Identify which cell holds the provided text, then report its [X, Y] central coordinate. 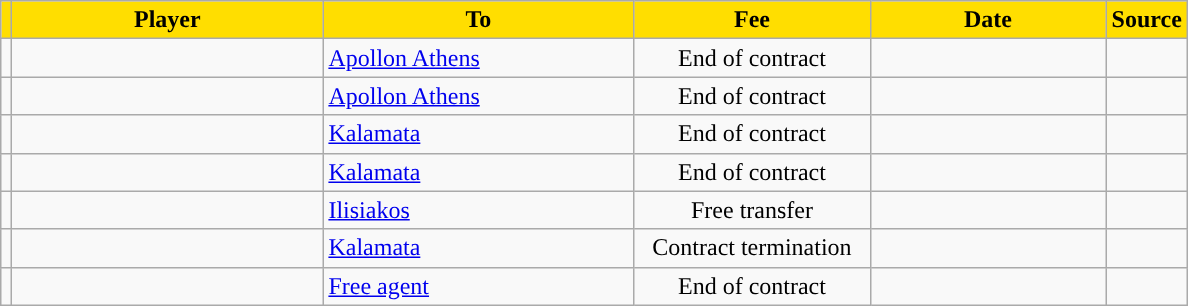
Source [1146, 20]
Free transfer [752, 210]
Ilisiakos [478, 210]
Date [988, 20]
To [478, 20]
Fee [752, 20]
Free agent [478, 286]
Contract termination [752, 248]
Player [168, 20]
